Scan for the cell matching the given text and deliver its [X, Y] coordinate at center. 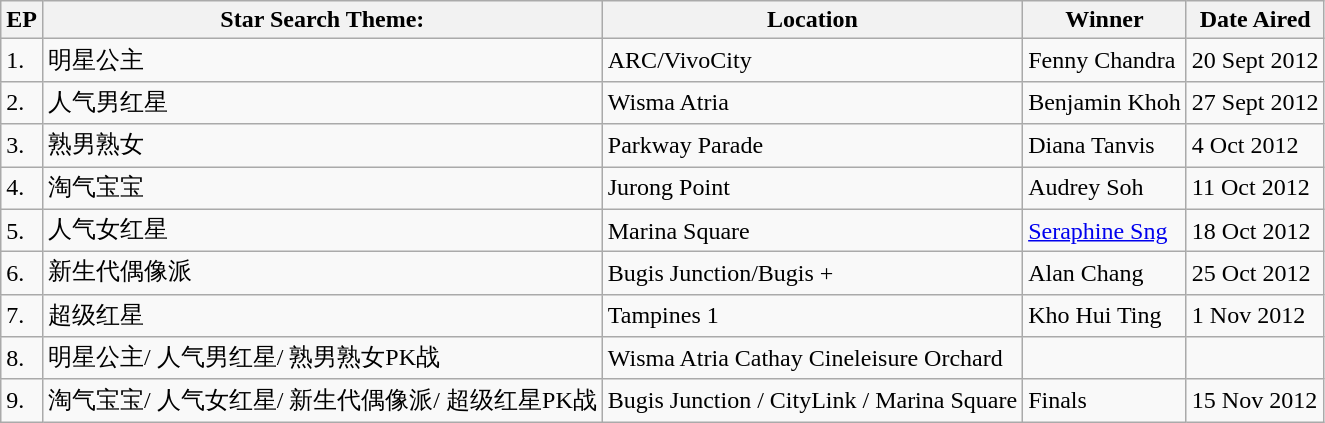
明星公主 [322, 60]
11 Oct 2012 [1255, 188]
Date Aired [1255, 20]
Benjamin Khoh [1105, 102]
Finals [1105, 400]
淘气宝宝/ 人气女红星/ 新生代偶像派/ 超级红星PK战 [322, 400]
5. [22, 230]
Kho Hui Ting [1105, 316]
6. [22, 274]
27 Sept 2012 [1255, 102]
新生代偶像派 [322, 274]
Diana Tanvis [1105, 146]
Wisma Atria Cathay Cineleisure Orchard [812, 358]
Star Search Theme: [322, 20]
3. [22, 146]
明星公主/ 人气男红星/ 熟男熟女PK战 [322, 358]
Audrey Soh [1105, 188]
Tampines 1 [812, 316]
15 Nov 2012 [1255, 400]
人气女红星 [322, 230]
淘气宝宝 [322, 188]
4. [22, 188]
2. [22, 102]
1 Nov 2012 [1255, 316]
Seraphine Sng [1105, 230]
人气男红星 [322, 102]
Marina Square [812, 230]
18 Oct 2012 [1255, 230]
Bugis Junction/Bugis + [812, 274]
25 Oct 2012 [1255, 274]
Wisma Atria [812, 102]
1. [22, 60]
超级红星 [322, 316]
7. [22, 316]
Parkway Parade [812, 146]
20 Sept 2012 [1255, 60]
ARC/VivoCity [812, 60]
4 Oct 2012 [1255, 146]
EP [22, 20]
熟男熟女 [322, 146]
Fenny Chandra [1105, 60]
Alan Chang [1105, 274]
Jurong Point [812, 188]
8. [22, 358]
9. [22, 400]
Location [812, 20]
Bugis Junction / CityLink / Marina Square [812, 400]
Winner [1105, 20]
